Return the [x, y] coordinate for the center point of the cell that contains the specified text.  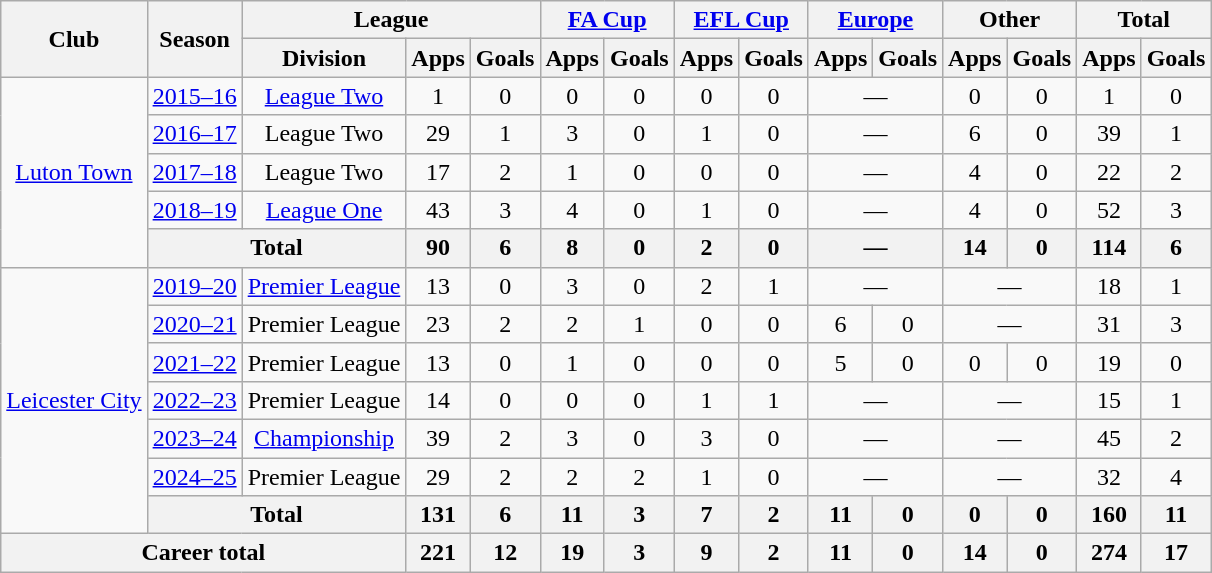
2015–16 [194, 96]
2023–24 [194, 438]
2019–20 [194, 286]
15 [1109, 400]
2021–22 [194, 362]
Luton Town [74, 172]
9 [706, 553]
274 [1109, 553]
52 [1109, 210]
2018–19 [194, 210]
2024–25 [194, 477]
5 [840, 362]
FA Cup [607, 20]
22 [1109, 172]
2016–17 [194, 134]
2020–21 [194, 324]
League One [324, 210]
43 [438, 210]
Season [194, 39]
Leicester City [74, 400]
45 [1109, 438]
8 [572, 248]
160 [1109, 515]
EFL Cup [741, 20]
12 [505, 553]
23 [438, 324]
2022–23 [194, 400]
2017–18 [194, 172]
Championship [324, 438]
Division [324, 58]
Other [1010, 20]
Career total [204, 553]
31 [1109, 324]
114 [1109, 248]
League [391, 20]
Europe [875, 20]
Club [74, 39]
221 [438, 553]
131 [438, 515]
90 [438, 248]
18 [1109, 286]
7 [706, 515]
32 [1109, 477]
